Provide the [X, Y] coordinate of the cell's center where the given text is located.  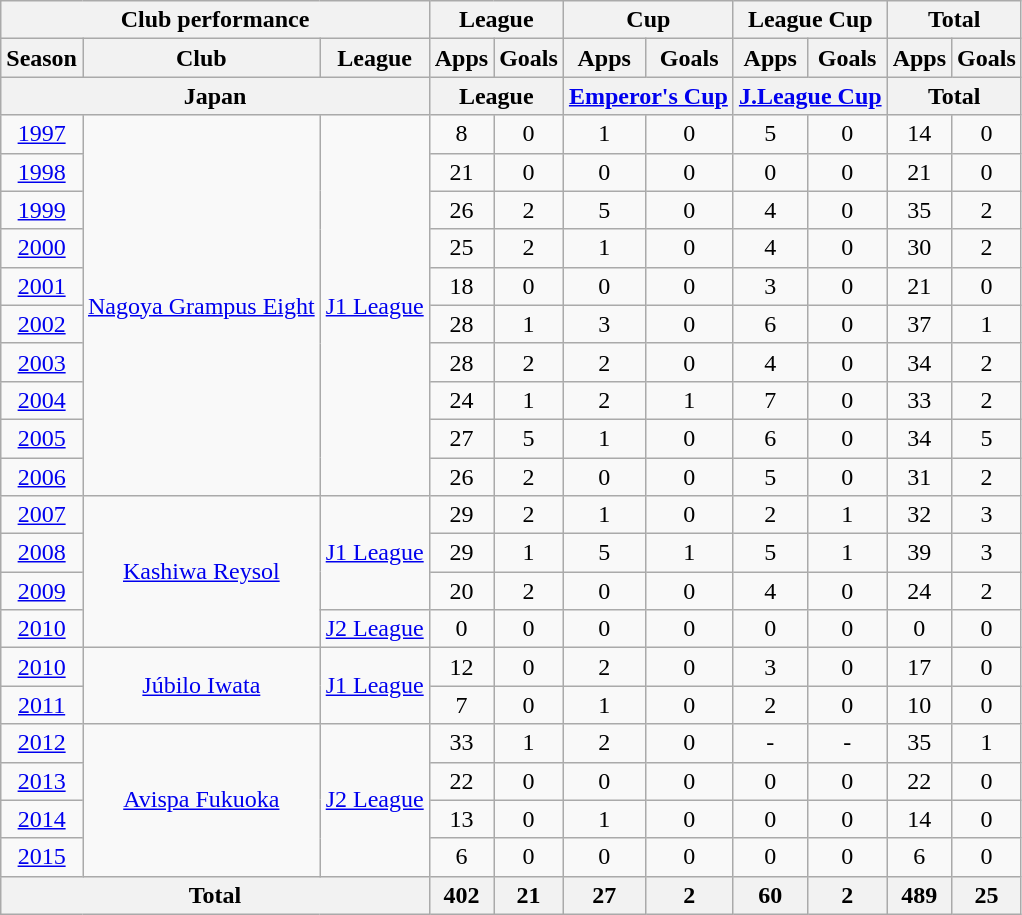
2003 [42, 362]
32 [919, 515]
60 [770, 895]
Avispa Fukuoka [201, 800]
2001 [42, 286]
Japan [215, 96]
2013 [42, 781]
489 [919, 895]
2007 [42, 515]
Emperor's Cup [648, 96]
10 [919, 705]
30 [919, 248]
Club [201, 58]
2000 [42, 248]
2004 [42, 400]
J.League Cup [810, 96]
2009 [42, 591]
2012 [42, 743]
2015 [42, 857]
1998 [42, 172]
17 [919, 667]
1997 [42, 134]
2002 [42, 324]
402 [461, 895]
12 [461, 667]
Cup [648, 20]
2006 [42, 477]
31 [919, 477]
13 [461, 819]
1999 [42, 210]
Club performance [215, 20]
39 [919, 553]
2008 [42, 553]
2005 [42, 438]
2014 [42, 819]
37 [919, 324]
18 [461, 286]
Season [42, 58]
20 [461, 591]
Nagoya Grampus Eight [201, 306]
2011 [42, 705]
League Cup [810, 20]
Kashiwa Reysol [201, 572]
8 [461, 134]
Júbilo Iwata [201, 686]
